Find where the given text appears and provide that cell's center as [X, Y] coordinate. 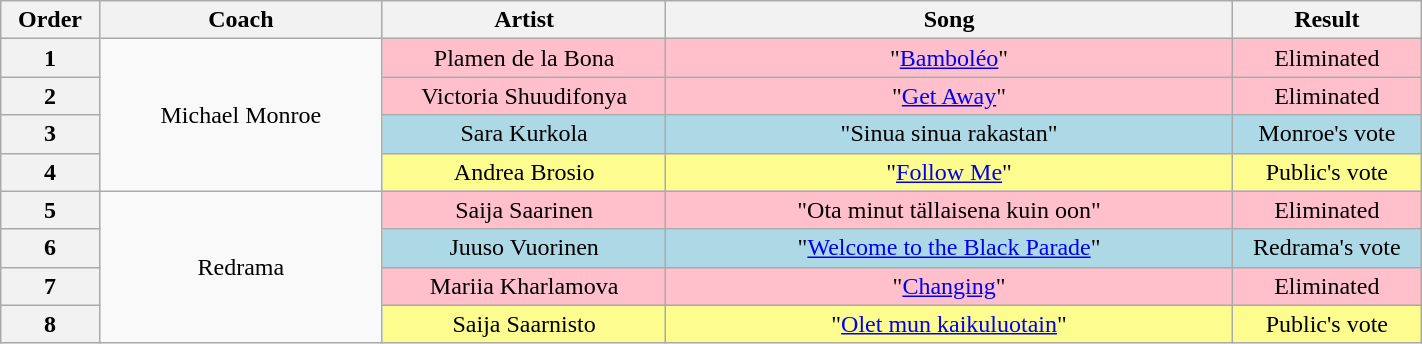
Redrama [240, 267]
Plamen de la Bona [524, 58]
"Ota minut tällaisena kuin oon" [950, 210]
Michael Monroe [240, 115]
Coach [240, 20]
Victoria Shuudifonya [524, 96]
Saija Saarnisto [524, 324]
5 [50, 210]
"Welcome to the Black Parade" [950, 248]
Order [50, 20]
"Follow Me" [950, 172]
6 [50, 248]
Redrama's vote [1326, 248]
Juuso Vuorinen [524, 248]
Monroe's vote [1326, 134]
7 [50, 286]
4 [50, 172]
2 [50, 96]
Mariia Kharlamova [524, 286]
Andrea Brosio [524, 172]
3 [50, 134]
"Changing" [950, 286]
"Get Away" [950, 96]
"Sinua sinua rakastan" [950, 134]
Sara Kurkola [524, 134]
8 [50, 324]
Saija Saarinen [524, 210]
Artist [524, 20]
Song [950, 20]
Result [1326, 20]
"Bamboléo" [950, 58]
"Olet mun kaikuluotain" [950, 324]
1 [50, 58]
